From the cell containing the given text, extract its center point as (x, y) coordinate. 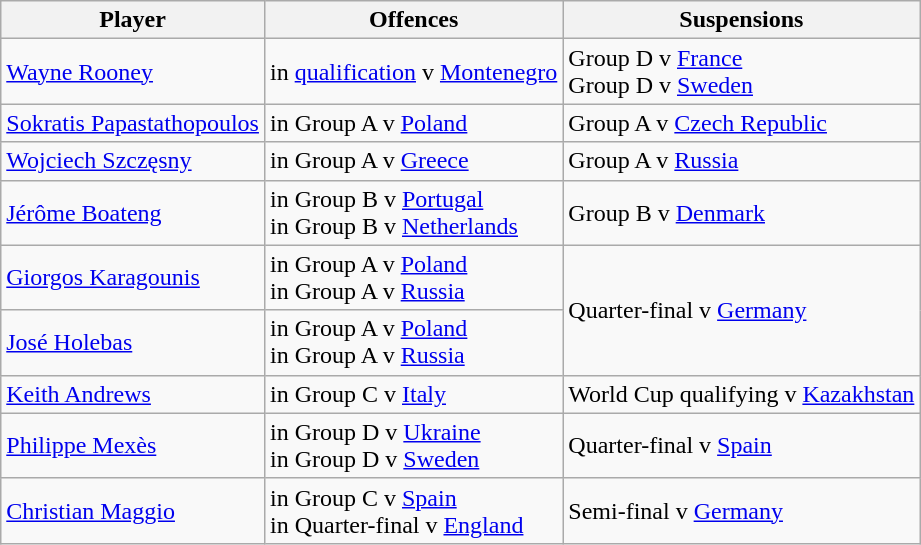
Player (133, 20)
Group A v Russia (742, 161)
in Group C v Spain in Quarter-final v England (413, 510)
Jérôme Boateng (133, 212)
Semi-final v Germany (742, 510)
World Cup qualifying v Kazakhstan (742, 394)
José Holebas (133, 342)
in Group D v Ukraine in Group D v Sweden (413, 446)
Wojciech Szczęsny (133, 161)
Philippe Mexès (133, 446)
Group D v FranceGroup D v Sweden (742, 72)
Quarter-final v Germany (742, 310)
Group A v Czech Republic (742, 123)
Sokratis Papastathopoulos (133, 123)
in Group A v Poland (413, 123)
in Group C v Italy (413, 394)
Giorgos Karagounis (133, 278)
in Group B v Portugal in Group B v Netherlands (413, 212)
in qualification v Montenegro (413, 72)
in Group A v Greece (413, 161)
Quarter-final v Spain (742, 446)
Offences (413, 20)
Keith Andrews (133, 394)
Suspensions (742, 20)
Christian Maggio (133, 510)
Wayne Rooney (133, 72)
Group B v Denmark (742, 212)
